Scan for the cell matching the given text and deliver its [x, y] coordinate at center. 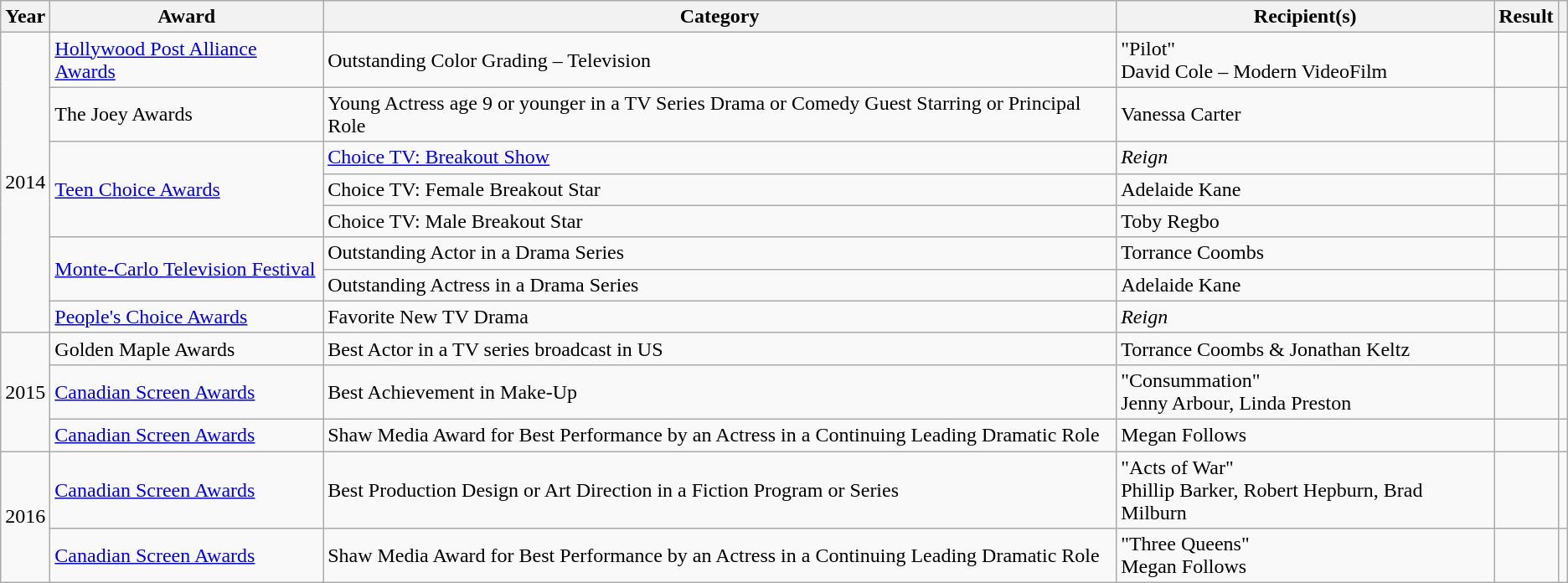
Result [1526, 17]
Vanessa Carter [1305, 114]
Hollywood Post Alliance Awards [187, 60]
Outstanding Actor in a Drama Series [720, 253]
Megan Follows [1305, 435]
Best Actor in a TV series broadcast in US [720, 348]
Choice TV: Female Breakout Star [720, 189]
Teen Choice Awards [187, 189]
Monte-Carlo Television Festival [187, 269]
Year [25, 17]
Golden Maple Awards [187, 348]
"Three Queens"Megan Follows [1305, 556]
People's Choice Awards [187, 317]
Category [720, 17]
Toby Regbo [1305, 221]
Torrance Coombs [1305, 253]
Young Actress age 9 or younger in a TV Series Drama or Comedy Guest Starring or Principal Role [720, 114]
2016 [25, 516]
"Consummation"Jenny Arbour, Linda Preston [1305, 392]
The Joey Awards [187, 114]
Recipient(s) [1305, 17]
Best Achievement in Make-Up [720, 392]
"Pilot"David Cole – Modern VideoFilm [1305, 60]
Torrance Coombs & Jonathan Keltz [1305, 348]
Outstanding Color Grading – Television [720, 60]
Choice TV: Breakout Show [720, 157]
Outstanding Actress in a Drama Series [720, 285]
Best Production Design or Art Direction in a Fiction Program or Series [720, 489]
2015 [25, 392]
Award [187, 17]
Choice TV: Male Breakout Star [720, 221]
"Acts of War"Phillip Barker, Robert Hepburn, Brad Milburn [1305, 489]
Favorite New TV Drama [720, 317]
2014 [25, 183]
